From the cell containing the given text, extract its center point as [X, Y] coordinate. 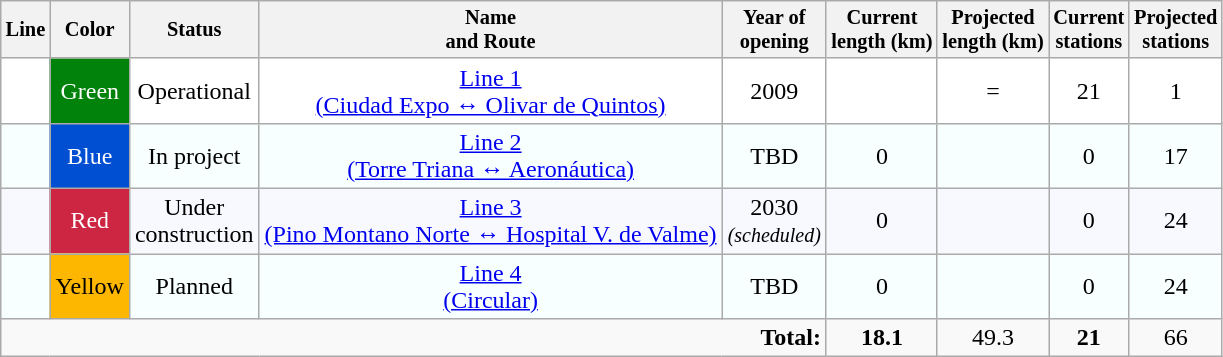
Line 4(Circular) [490, 286]
Projectedlength (km) [992, 30]
2030 (scheduled) [774, 222]
2009 [774, 90]
Nameand Route [490, 30]
49.3 [992, 338]
Line 2(Torre Triana ↔ Aeronáutica) [490, 156]
18.1 [882, 338]
= [992, 90]
Line 3(Pino Montano Norte ↔ Hospital V. de Valme) [490, 222]
Total: [414, 338]
Yellow [90, 286]
Underconstruction [194, 222]
Status [194, 30]
Planned [194, 286]
Green [90, 90]
Operational [194, 90]
In project [194, 156]
Projectedstations [1176, 30]
Red [90, 222]
1 [1176, 90]
17 [1176, 156]
Year ofopening [774, 30]
Line 1(Ciudad Expo ↔ Olivar de Quintos) [490, 90]
Currentstations [1090, 30]
Current length (km) [882, 30]
Color [90, 30]
Line [26, 30]
Blue [90, 156]
66 [1176, 338]
